Locate the cell with the specified text and output its (X, Y) center coordinate. 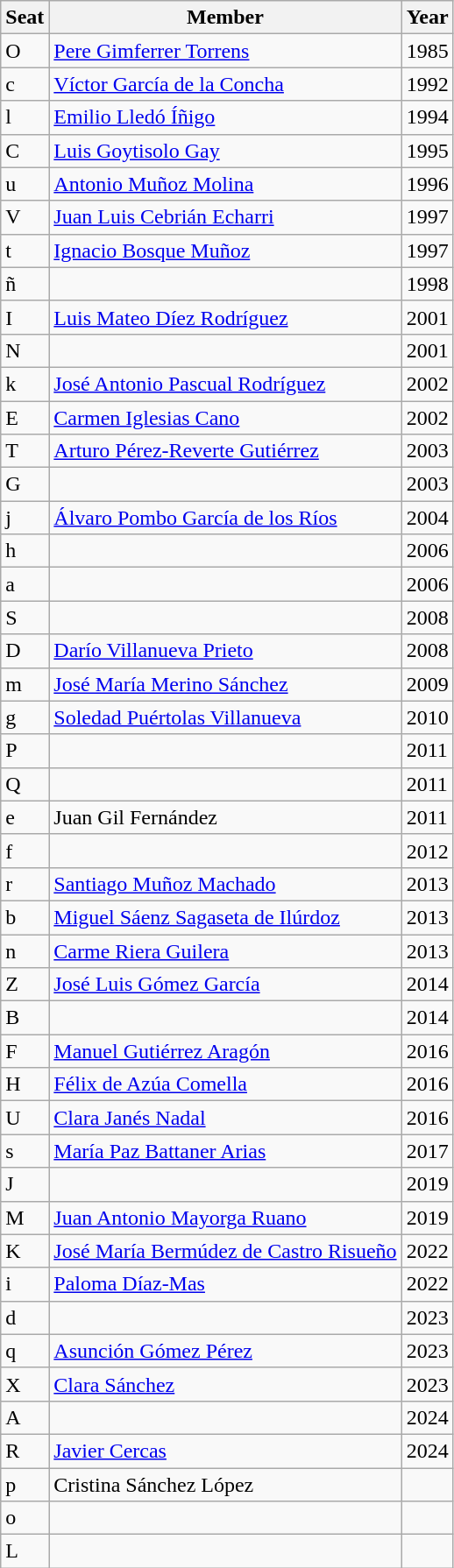
Santiago Muñoz Machado (225, 884)
L (25, 1551)
Juan Gil Fernández (225, 817)
Darío Villanueva Prieto (225, 651)
K (25, 1251)
J (25, 1184)
1995 (428, 151)
Álvaro Pombo García de los Ríos (225, 518)
2012 (428, 851)
o (25, 1518)
O (25, 51)
Luis Mateo Díez Rodríguez (225, 317)
c (25, 84)
F (25, 1051)
e (25, 817)
1994 (428, 117)
a (25, 584)
H (25, 1084)
María Paz Battaner Arias (225, 1151)
Member (225, 18)
j (25, 518)
M (25, 1218)
N (25, 350)
Víctor García de la Concha (225, 84)
D (25, 651)
r (25, 884)
Q (25, 784)
José María Merino Sánchez (225, 684)
I (25, 317)
Miguel Sáenz Sagaseta de Ilúrdoz (225, 917)
Soledad Puértolas Villanueva (225, 717)
u (25, 184)
X (25, 1384)
José Antonio Pascual Rodríguez (225, 384)
m (25, 684)
b (25, 917)
s (25, 1151)
U (25, 1118)
Clara Sánchez (225, 1384)
C (25, 151)
1985 (428, 51)
S (25, 618)
ñ (25, 284)
Seat (25, 18)
B (25, 1018)
Paloma Díaz-Mas (225, 1284)
2017 (428, 1151)
Ignacio Bosque Muñoz (225, 251)
1998 (428, 284)
q (25, 1351)
Asunción Gómez Pérez (225, 1351)
Luis Goytisolo Gay (225, 151)
E (25, 418)
i (25, 1284)
Juan Antonio Mayorga Ruano (225, 1218)
Félix de Azúa Comella (225, 1084)
Juan Luis Cebrián Echarri (225, 217)
1996 (428, 184)
Cristina Sánchez López (225, 1485)
2010 (428, 717)
Pere Gimferrer Torrens (225, 51)
f (25, 851)
T (25, 451)
R (25, 1451)
g (25, 717)
Arturo Pérez-Reverte Gutiérrez (225, 451)
Javier Cercas (225, 1451)
V (25, 217)
Antonio Muñoz Molina (225, 184)
1992 (428, 84)
Carme Riera Guilera (225, 950)
Manuel Gutiérrez Aragón (225, 1051)
José Luis Gómez García (225, 985)
d (25, 1317)
t (25, 251)
2004 (428, 518)
José María Bermúdez de Castro Risueño (225, 1251)
P (25, 751)
Clara Janés Nadal (225, 1118)
A (25, 1417)
Emilio Lledó Íñigo (225, 117)
l (25, 117)
h (25, 551)
k (25, 384)
Z (25, 985)
G (25, 484)
n (25, 950)
Carmen Iglesias Cano (225, 418)
p (25, 1485)
2009 (428, 684)
Year (428, 18)
